Identify which cell holds the provided text, then report its [X, Y] central coordinate. 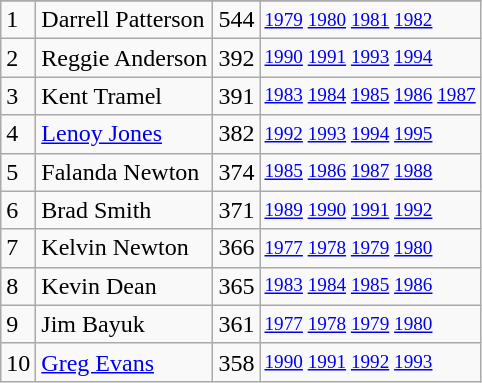
1990 1991 1992 1993 [370, 362]
6 [18, 210]
1983 1984 1985 1986 1987 [370, 96]
4 [18, 134]
8 [18, 286]
1992 1993 1994 1995 [370, 134]
Darrell Patterson [124, 20]
358 [236, 362]
1979 1980 1981 1982 [370, 20]
2 [18, 58]
391 [236, 96]
392 [236, 58]
Greg Evans [124, 362]
Reggie Anderson [124, 58]
Jim Bayuk [124, 324]
9 [18, 324]
361 [236, 324]
1985 1986 1987 1988 [370, 172]
7 [18, 248]
382 [236, 134]
5 [18, 172]
371 [236, 210]
10 [18, 362]
Brad Smith [124, 210]
Lenoy Jones [124, 134]
3 [18, 96]
366 [236, 248]
Falanda Newton [124, 172]
374 [236, 172]
365 [236, 286]
1 [18, 20]
Kent Tramel [124, 96]
Kevin Dean [124, 286]
1983 1984 1985 1986 [370, 286]
544 [236, 20]
1990 1991 1993 1994 [370, 58]
Kelvin Newton [124, 248]
1989 1990 1991 1992 [370, 210]
